Locate the cell with the specified text and output its (x, y) center coordinate. 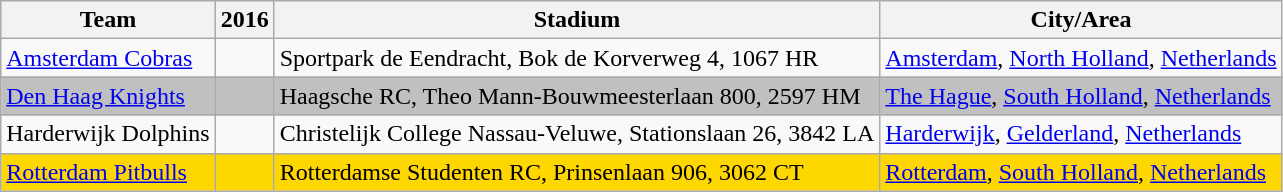
Amsterdam Cobras (108, 58)
Rotterdam Pitbulls (108, 172)
Christelijk College Nassau-Veluwe, Stationslaan 26, 3842 LA (577, 134)
Rotterdam, South Holland, Netherlands (1081, 172)
Stadium (577, 20)
Team (108, 20)
2016 (244, 20)
Haagsche RC, Theo Mann-Bouwmeesterlaan 800, 2597 HM (577, 96)
The Hague, South Holland, Netherlands (1081, 96)
Den Haag Knights (108, 96)
City/Area (1081, 20)
Rotterdamse Studenten RC, Prinsenlaan 906, 3062 CT (577, 172)
Harderwijk Dolphins (108, 134)
Harderwijk, Gelderland, Netherlands (1081, 134)
Amsterdam, North Holland, Netherlands (1081, 58)
Sportpark de Eendracht, Bok de Korverweg 4, 1067 HR (577, 58)
